From the cell containing the given text, extract its center point as (X, Y) coordinate. 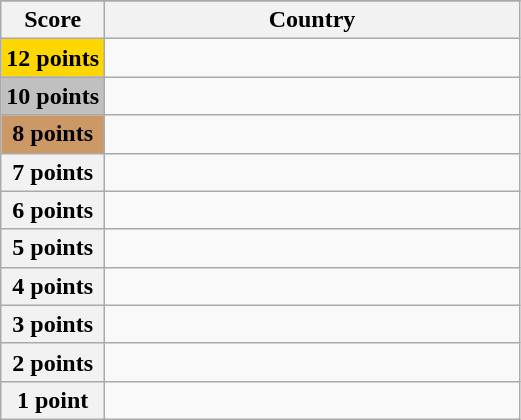
2 points (53, 362)
10 points (53, 96)
Country (312, 20)
12 points (53, 58)
6 points (53, 210)
4 points (53, 286)
8 points (53, 134)
Score (53, 20)
5 points (53, 248)
7 points (53, 172)
1 point (53, 400)
3 points (53, 324)
